Determine the [x, y] coordinate at the center of the cell enclosing the given text.  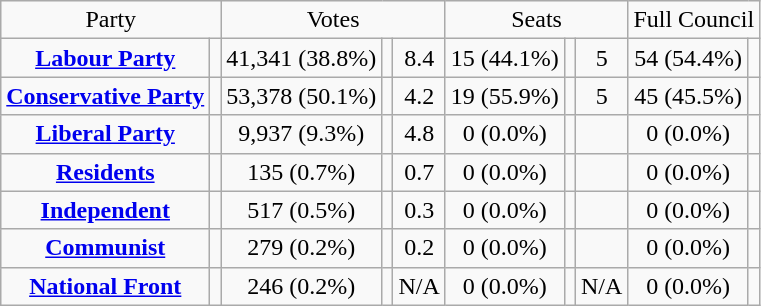
4.8 [419, 134]
0.7 [419, 172]
135 (0.7%) [302, 172]
Communist [106, 248]
Independent [106, 210]
15 (44.1%) [504, 58]
Conservative Party [106, 96]
19 (55.9%) [504, 96]
Party [111, 20]
9,937 (9.3%) [302, 134]
Seats [536, 20]
Liberal Party [106, 134]
Full Council [694, 20]
0.3 [419, 210]
Residents [106, 172]
54 (54.4%) [688, 58]
Votes [334, 20]
8.4 [419, 58]
Labour Party [106, 58]
53,378 (50.1%) [302, 96]
279 (0.2%) [302, 248]
41,341 (38.8%) [302, 58]
517 (0.5%) [302, 210]
4.2 [419, 96]
National Front [106, 286]
45 (45.5%) [688, 96]
0.2 [419, 248]
246 (0.2%) [302, 286]
